Return the (x, y) coordinate for the center point of the cell that contains the specified text.  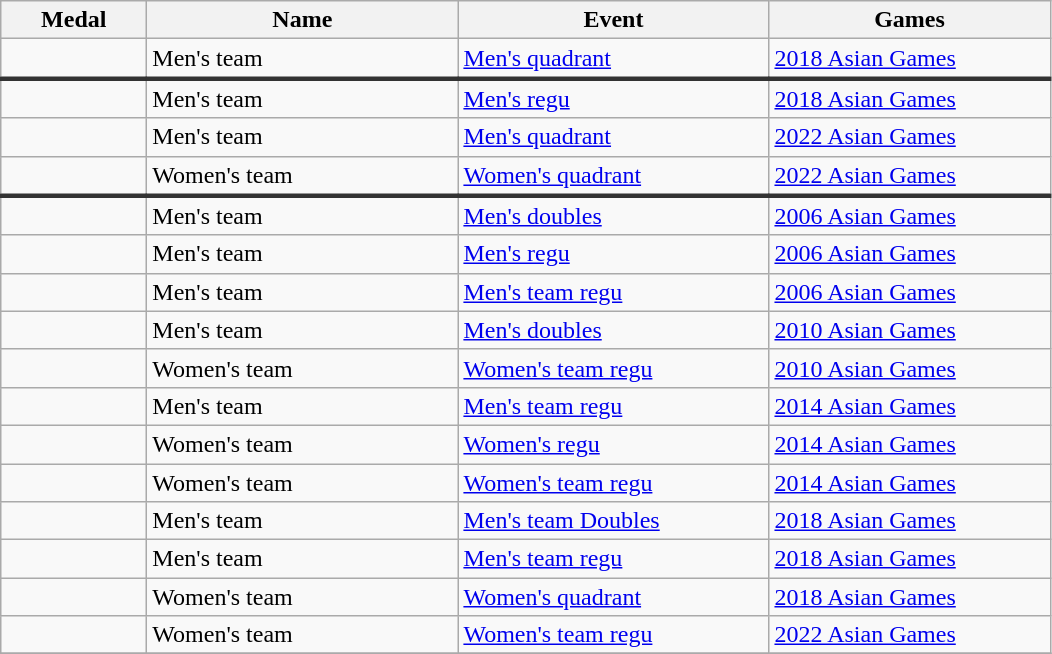
Name (302, 20)
Women's regu (614, 444)
Men's team Doubles (614, 521)
Medal (74, 20)
Games (910, 20)
Event (614, 20)
